Determine the (x, y) coordinate at the center of the cell enclosing the given text.  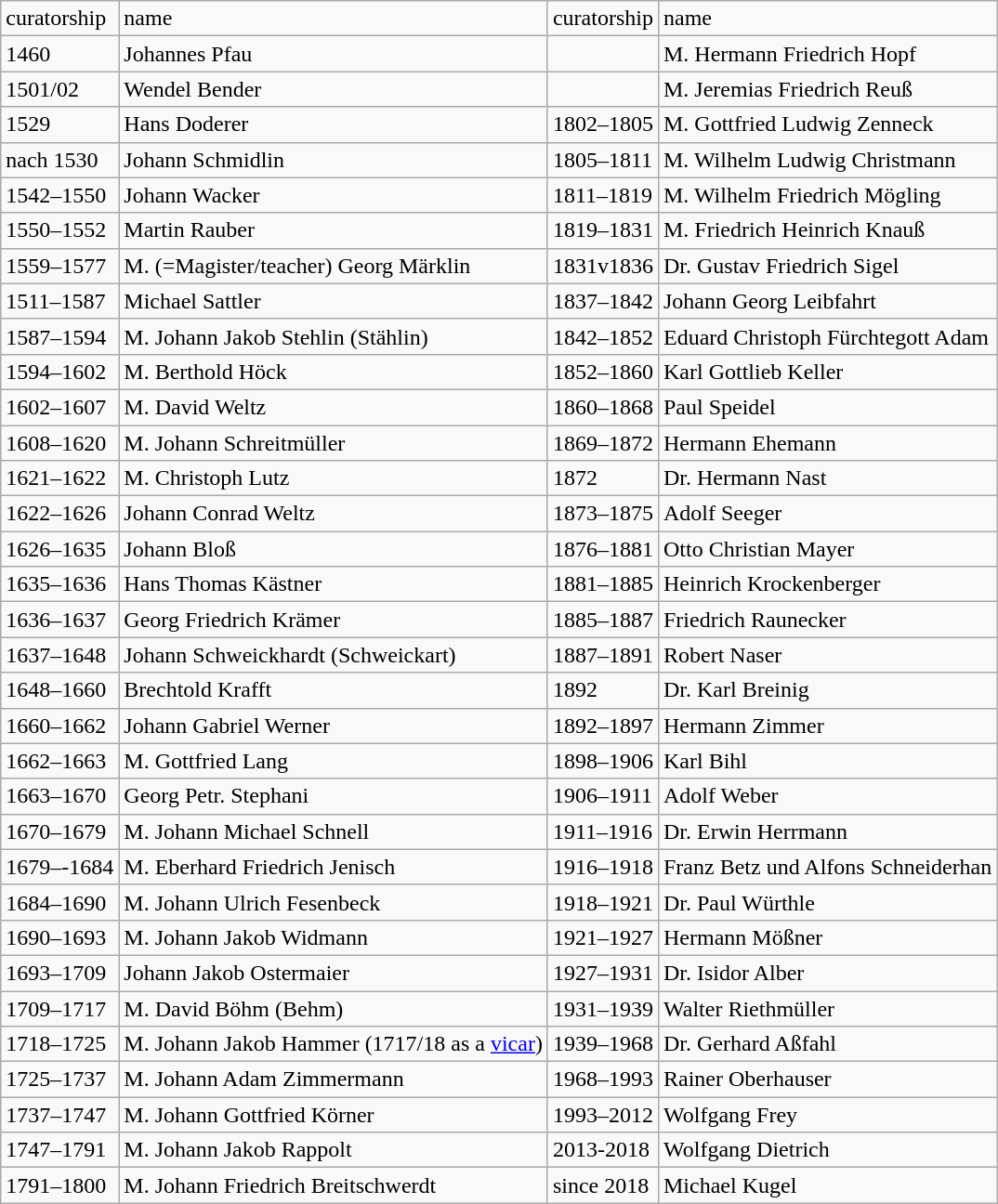
M. Gottfried Ludwig Zenneck (827, 124)
nach 1530 (59, 160)
1811–1819 (602, 195)
1881–1885 (602, 584)
Walter Riethmüller (827, 1008)
Karl Gottlieb Keller (827, 372)
1737–1747 (59, 1115)
Dr. Gerhard Aßfahl (827, 1044)
1837–1842 (602, 301)
1637–1648 (59, 655)
M. Hermann Friedrich Hopf (827, 54)
1831v1836 (602, 266)
M. Johann Jakob Hammer (1717/18 as a vicar) (334, 1044)
1931–1939 (602, 1008)
M. Johann Jakob Widmann (334, 937)
M. David Weltz (334, 407)
1594–1602 (59, 372)
1892 (602, 690)
1663–1670 (59, 796)
1670–1679 (59, 831)
1626–1635 (59, 549)
Dr. Paul Würthle (827, 902)
Brechtold Krafft (334, 690)
1819–1831 (602, 230)
1927–1931 (602, 973)
M. Johann Jakob Stehlin (Stählin) (334, 336)
1529 (59, 124)
1460 (59, 54)
2013-2018 (602, 1150)
Johann Schmidlin (334, 160)
M. Christoph Lutz (334, 478)
M. Gottfried Lang (334, 761)
1587–1594 (59, 336)
1885–1887 (602, 620)
Martin Rauber (334, 230)
Johann Georg Leibfahrt (827, 301)
1869–1872 (602, 443)
1693–1709 (59, 973)
1993–2012 (602, 1115)
1690–1693 (59, 937)
Michael Sattler (334, 301)
Rainer Oberhauser (827, 1080)
1842–1852 (602, 336)
M. Wilhelm Friedrich Mögling (827, 195)
1921–1927 (602, 937)
1622–1626 (59, 514)
Robert Naser (827, 655)
M. Wilhelm Ludwig Christmann (827, 160)
Dr. Erwin Herrmann (827, 831)
1608–1620 (59, 443)
1621–1622 (59, 478)
1636–1637 (59, 620)
Franz Betz und Alfons Schneiderhan (827, 867)
Adolf Seeger (827, 514)
Hermann Zimmer (827, 726)
1802–1805 (602, 124)
1860–1868 (602, 407)
1911–1916 (602, 831)
1662–1663 (59, 761)
Johann Wacker (334, 195)
M. Johann Gottfried Körner (334, 1115)
1892–1897 (602, 726)
1725–1737 (59, 1080)
1660–1662 (59, 726)
Hermann Ehemann (827, 443)
Eduard Christoph Fürchtegott Adam (827, 336)
M. Johann Jakob Rappolt (334, 1150)
1501/02 (59, 89)
1872 (602, 478)
M. Jeremias Friedrich Reuß (827, 89)
Dr. Karl Breinig (827, 690)
Georg Petr. Stephani (334, 796)
Johann Jakob Ostermaier (334, 973)
M. (=Magister/teacher) Georg Märklin (334, 266)
M. Friedrich Heinrich Knauß (827, 230)
M. Berthold Höck (334, 372)
1747–1791 (59, 1150)
1939–1968 (602, 1044)
1887–1891 (602, 655)
Friedrich Raunecker (827, 620)
1718–1725 (59, 1044)
Karl Bihl (827, 761)
1916–1918 (602, 867)
Johann Conrad Weltz (334, 514)
Wendel Bender (334, 89)
Michael Kugel (827, 1185)
1918–1921 (602, 902)
Johann Schweickhardt (Schweickart) (334, 655)
1968–1993 (602, 1080)
1906–1911 (602, 796)
Dr. Isidor Alber (827, 973)
1511–1587 (59, 301)
M. Johann Friedrich Breitschwerdt (334, 1185)
1876–1881 (602, 549)
M. Johann Adam Zimmermann (334, 1080)
Georg Friedrich Krämer (334, 620)
Hans Doderer (334, 124)
Dr. Hermann Nast (827, 478)
1852–1860 (602, 372)
Paul Speidel (827, 407)
1550–1552 (59, 230)
1602–1607 (59, 407)
M. David Böhm (Behm) (334, 1008)
Adolf Weber (827, 796)
1635–1636 (59, 584)
1709–1717 (59, 1008)
1542–1550 (59, 195)
Johann Gabriel Werner (334, 726)
Wolfgang Frey (827, 1115)
1873–1875 (602, 514)
M. Johann Michael Schnell (334, 831)
1679–-1684 (59, 867)
Johannes Pfau (334, 54)
Johann Bloß (334, 549)
1791–1800 (59, 1185)
1648–1660 (59, 690)
Otto Christian Mayer (827, 549)
since 2018 (602, 1185)
1559–1577 (59, 266)
Hans Thomas Kästner (334, 584)
Hermann Mößner (827, 937)
Dr. Gustav Friedrich Sigel (827, 266)
1805–1811 (602, 160)
Wolfgang Dietrich (827, 1150)
Heinrich Krockenberger (827, 584)
M. Johann Ulrich Fesenbeck (334, 902)
M. Eberhard Friedrich Jenisch (334, 867)
M. Johann Schreitmüller (334, 443)
1684–1690 (59, 902)
1898–1906 (602, 761)
